Scan for the cell matching the given text and deliver its (X, Y) coordinate at center. 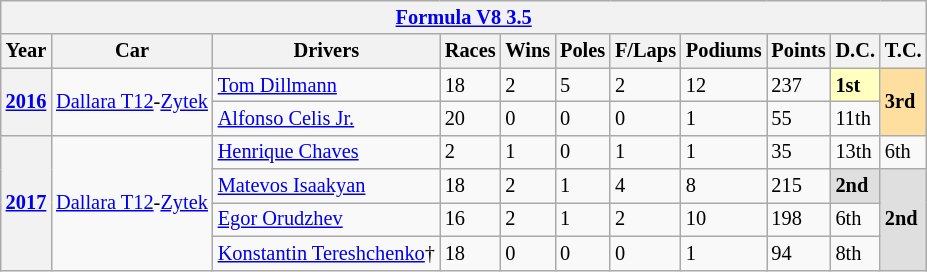
16 (470, 219)
1st (856, 85)
Wins (528, 51)
Points (798, 51)
Henrique Chaves (326, 152)
T.C. (904, 51)
F/Laps (646, 51)
5 (582, 85)
10 (724, 219)
Egor Orudzhev (326, 219)
4 (646, 186)
2017 (26, 202)
Drivers (326, 51)
Formula V8 3.5 (464, 17)
Car (132, 51)
Alfonso Celis Jr. (326, 118)
8th (856, 253)
55 (798, 118)
Podiums (724, 51)
Races (470, 51)
3rd (904, 102)
237 (798, 85)
Tom Dillmann (326, 85)
94 (798, 253)
215 (798, 186)
13th (856, 152)
11th (856, 118)
12 (724, 85)
Poles (582, 51)
198 (798, 219)
Year (26, 51)
Matevos Isaakyan (326, 186)
8 (724, 186)
20 (470, 118)
D.C. (856, 51)
35 (798, 152)
Konstantin Tereshchenko† (326, 253)
2016 (26, 102)
